Return the [x, y] coordinate for the center point of the cell that contains the specified text.  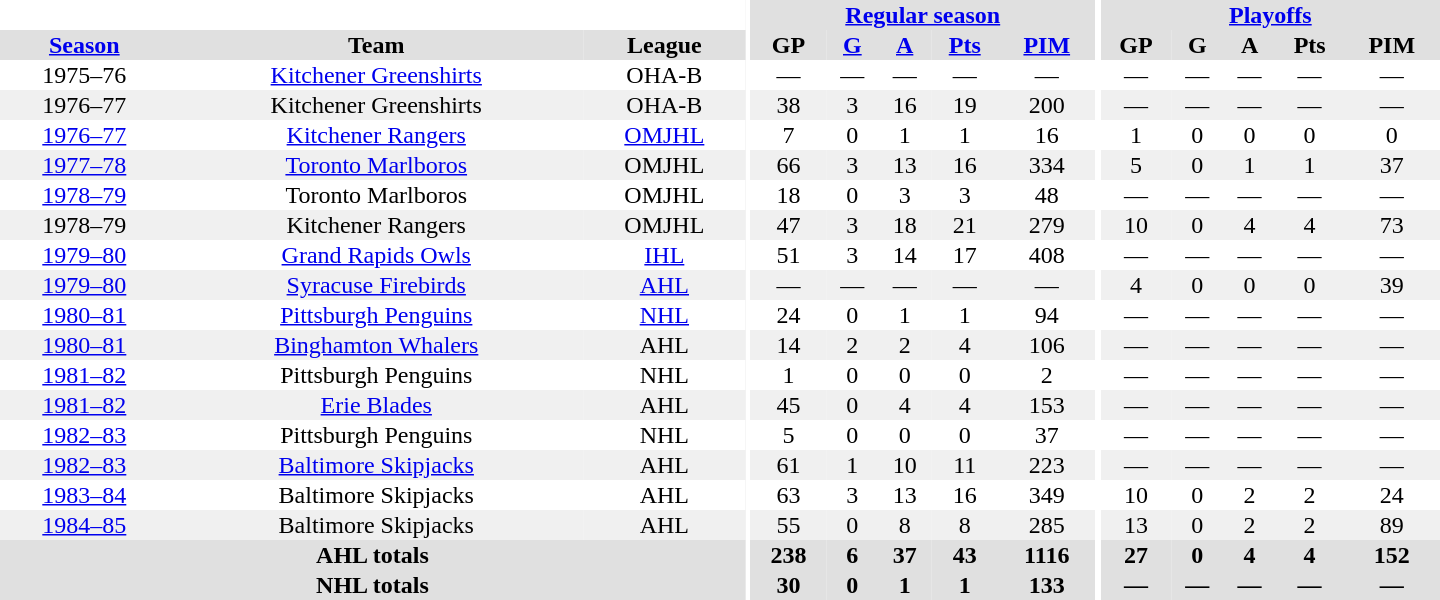
223 [1047, 465]
63 [789, 495]
19 [965, 105]
334 [1047, 165]
Team [376, 45]
Grand Rapids Owls [376, 255]
45 [789, 405]
Season [84, 45]
1983–84 [84, 495]
Binghamton Whalers [376, 345]
Syracuse Firebirds [376, 285]
17 [965, 255]
61 [789, 465]
51 [789, 255]
IHL [664, 255]
39 [1392, 285]
349 [1047, 495]
238 [789, 555]
43 [965, 555]
27 [1136, 555]
1116 [1047, 555]
66 [789, 165]
106 [1047, 345]
30 [789, 585]
League [664, 45]
11 [965, 465]
Regular season [923, 15]
73 [1392, 225]
55 [789, 525]
48 [1047, 195]
38 [789, 105]
47 [789, 225]
21 [965, 225]
152 [1392, 555]
1984–85 [84, 525]
200 [1047, 105]
NHL totals [372, 585]
133 [1047, 585]
89 [1392, 525]
153 [1047, 405]
AHL totals [372, 555]
1977–78 [84, 165]
Playoffs [1270, 15]
6 [852, 555]
279 [1047, 225]
408 [1047, 255]
Erie Blades [376, 405]
94 [1047, 315]
1975–76 [84, 75]
285 [1047, 525]
7 [789, 135]
